Provide the (X, Y) coordinate of the cell's center where the given text is located.  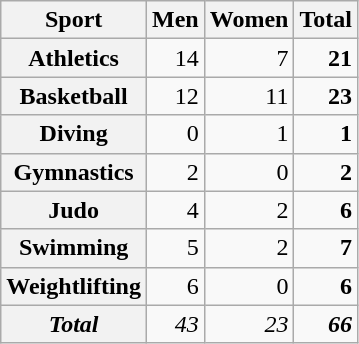
11 (249, 96)
14 (175, 58)
Swimming (74, 248)
Women (249, 20)
Sport (74, 20)
12 (175, 96)
21 (326, 58)
Judo (74, 210)
5 (175, 248)
Men (175, 20)
Athletics (74, 58)
Gymnastics (74, 172)
Basketball (74, 96)
4 (175, 210)
Diving (74, 134)
66 (326, 324)
43 (175, 324)
Weightlifting (74, 286)
